Pinpoint the cell where the given text exists, returning its [X, Y] midpoint coordinate. 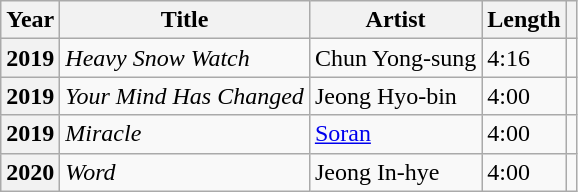
Chun Yong-sung [395, 58]
Length [524, 20]
Miracle [185, 134]
Jeong Hyo-bin [395, 96]
Artist [395, 20]
Your Mind Has Changed [185, 96]
Year [30, 20]
4:16 [524, 58]
Title [185, 20]
Jeong In-hye [395, 172]
Soran [395, 134]
2020 [30, 172]
Heavy Snow Watch [185, 58]
Word [185, 172]
